Search for the cell housing the specified text and yield its (x, y) center coordinate. 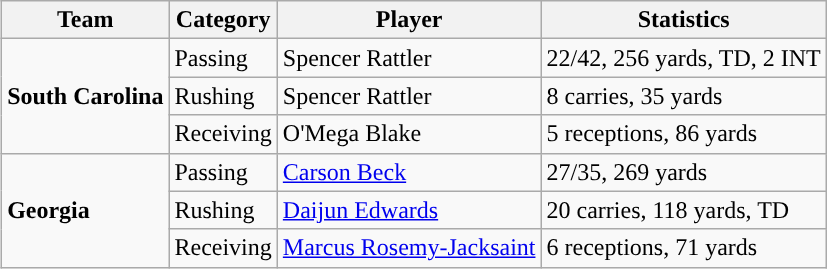
6 receptions, 71 yards (684, 248)
Statistics (684, 20)
27/35, 269 yards (684, 172)
Marcus Rosemy-Jacksaint (409, 248)
Team (86, 20)
Daijun Edwards (409, 210)
8 carries, 35 yards (684, 96)
20 carries, 118 yards, TD (684, 210)
South Carolina (86, 96)
Category (223, 20)
Player (409, 20)
5 receptions, 86 yards (684, 134)
22/42, 256 yards, TD, 2 INT (684, 58)
Carson Beck (409, 172)
Georgia (86, 210)
O'Mega Blake (409, 134)
